Provide the (x, y) coordinate of the cell's center where the given text is located.  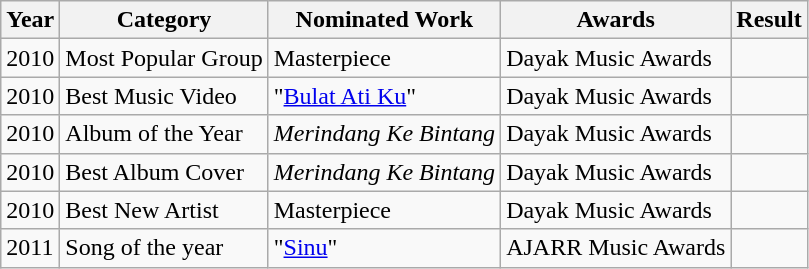
Nominated Work (384, 20)
"Bulat Ati Ku" (384, 96)
"Sinu" (384, 248)
Best Album Cover (164, 172)
Most Popular Group (164, 58)
2011 (30, 248)
Best Music Video (164, 96)
Best New Artist (164, 210)
Awards (616, 20)
Category (164, 20)
Album of the Year (164, 134)
Song of the year (164, 248)
Year (30, 20)
Result (769, 20)
AJARR Music Awards (616, 248)
